Scan for the cell matching the given text and deliver its [x, y] coordinate at center. 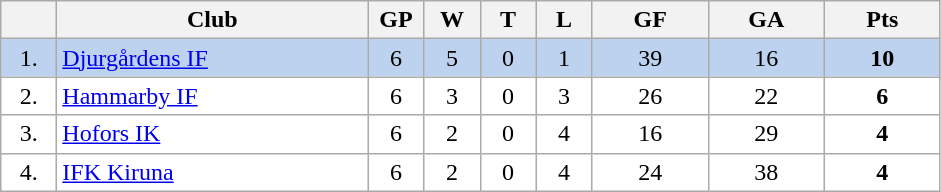
GP [396, 20]
29 [766, 134]
1. [29, 58]
IFK Kiruna [212, 172]
24 [650, 172]
39 [650, 58]
5 [452, 58]
4. [29, 172]
Hammarby IF [212, 96]
Club [212, 20]
38 [766, 172]
22 [766, 96]
L [564, 20]
Hofors IK [212, 134]
1 [564, 58]
26 [650, 96]
Pts [882, 20]
W [452, 20]
T [508, 20]
3. [29, 134]
GA [766, 20]
2. [29, 96]
10 [882, 58]
GF [650, 20]
Djurgårdens IF [212, 58]
